Find where the given text appears and provide that cell's center as [x, y] coordinate. 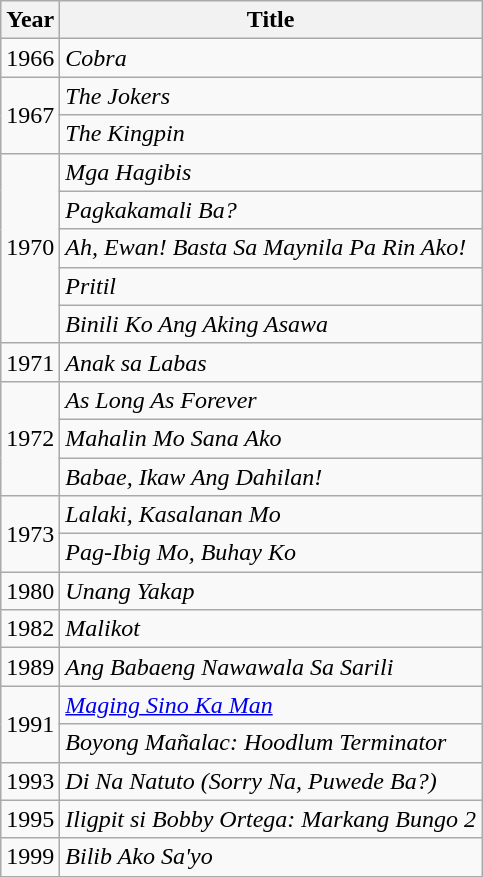
1982 [30, 629]
Anak sa Labas [271, 362]
1999 [30, 857]
Pritil [271, 286]
1967 [30, 115]
Binili Ko Ang Aking Asawa [271, 324]
As Long As Forever [271, 400]
Bilib Ako Sa'yo [271, 857]
Iligpit si Bobby Ortega: Markang Bungo 2 [271, 819]
1970 [30, 248]
1993 [30, 781]
Pagkakamali Ba? [271, 210]
Ah, Ewan! Basta Sa Maynila Pa Rin Ako! [271, 248]
Di Na Natuto (Sorry Na, Puwede Ba?) [271, 781]
Malikot [271, 629]
The Jokers [271, 96]
1991 [30, 724]
Mahalin Mo Sana Ako [271, 438]
1971 [30, 362]
Pag-Ibig Mo, Buhay Ko [271, 553]
Ang Babaeng Nawawala Sa Sarili [271, 667]
Lalaki, Kasalanan Mo [271, 515]
1995 [30, 819]
Babae, Ikaw Ang Dahilan! [271, 477]
1989 [30, 667]
Mga Hagibis [271, 172]
Year [30, 20]
1980 [30, 591]
The Kingpin [271, 134]
1973 [30, 534]
1966 [30, 58]
Maging Sino Ka Man [271, 705]
Title [271, 20]
1972 [30, 438]
Unang Yakap [271, 591]
Boyong Mañalac: Hoodlum Terminator [271, 743]
Cobra [271, 58]
